Return (x, y) of the center of cell containing provided text 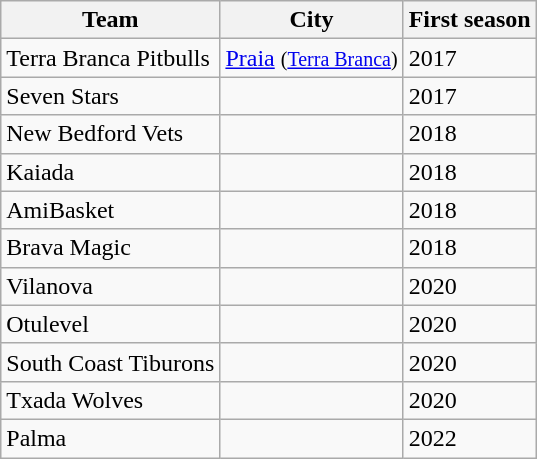
South Coast Tiburons (110, 362)
Otulevel (110, 324)
Kaiada (110, 172)
City (312, 20)
Txada Wolves (110, 400)
First season (470, 20)
AmiBasket (110, 210)
Palma (110, 438)
New Bedford Vets (110, 134)
2022 (470, 438)
Terra Branca Pitbulls (110, 58)
Vilanova (110, 286)
Brava Magic (110, 248)
Praia (Terra Branca) (312, 58)
Seven Stars (110, 96)
Team (110, 20)
